Find where the given text appears and provide that cell's center as [x, y] coordinate. 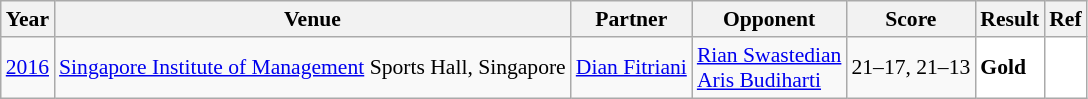
Opponent [770, 19]
Venue [312, 19]
Score [910, 19]
Singapore Institute of Management Sports Hall, Singapore [312, 68]
2016 [28, 68]
Partner [632, 19]
Result [1010, 19]
Dian Fitriani [632, 68]
21–17, 21–13 [910, 68]
Year [28, 19]
Rian Swastedian Aris Budiharti [770, 68]
Ref [1065, 19]
Gold [1010, 68]
